Search for the cell housing the specified text and yield its (X, Y) center coordinate. 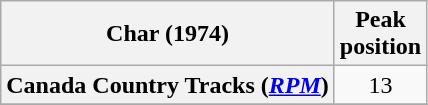
13 (380, 85)
Char (1974) (168, 34)
Canada Country Tracks (RPM) (168, 85)
Peakposition (380, 34)
